Extract the [x, y] coordinate from the center of the cell holding the provided text.  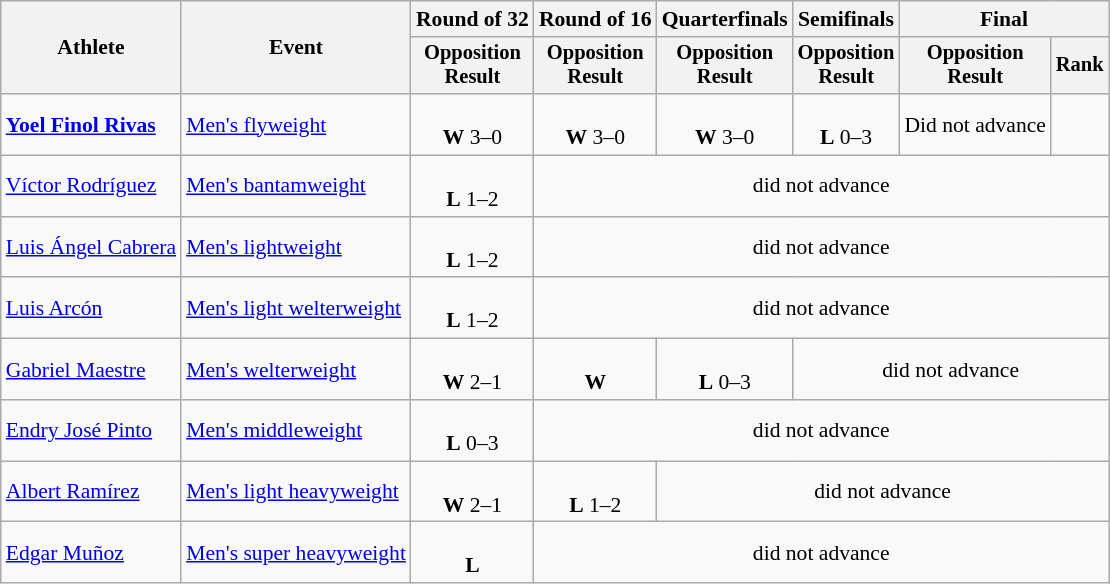
Round of 16 [596, 19]
Men's bantamweight [296, 186]
Gabriel Maestre [91, 370]
Men's welterweight [296, 370]
Men's lightweight [296, 248]
Did not advance [975, 124]
L [472, 552]
Luis Ángel Cabrera [91, 248]
Men's flyweight [296, 124]
Men's light welterweight [296, 308]
Men's light heavyweight [296, 492]
W [596, 370]
Event [296, 48]
Athlete [91, 48]
Men's super heavyweight [296, 552]
Víctor Rodríguez [91, 186]
Edgar Muñoz [91, 552]
Luis Arcón [91, 308]
Round of 32 [472, 19]
Endry José Pinto [91, 430]
Final [1004, 19]
Men's middleweight [296, 430]
Semifinals [846, 19]
Yoel Finol Rivas [91, 124]
Quarterfinals [725, 19]
Albert Ramírez [91, 492]
Rank [1080, 66]
